Return (x, y) of the center of cell containing provided text 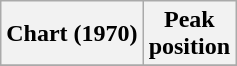
Chart (1970) (72, 34)
Peakposition (189, 34)
